Capture the cell that displays the provided text and extract its [X, Y] central coordinate. 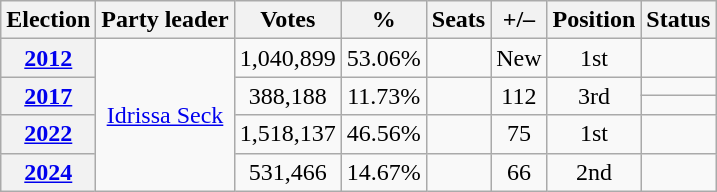
2nd [594, 172]
112 [519, 96]
11.73% [384, 96]
+/– [519, 20]
66 [519, 172]
2022 [48, 134]
75 [519, 134]
Election [48, 20]
3rd [594, 96]
388,188 [288, 96]
Seats [458, 20]
Position [594, 20]
Party leader [165, 20]
2024 [48, 172]
Status [678, 20]
2012 [48, 58]
2017 [48, 96]
53.06% [384, 58]
1,518,137 [288, 134]
Idrissa Seck [165, 115]
46.56% [384, 134]
New [519, 58]
Votes [288, 20]
14.67% [384, 172]
1,040,899 [288, 58]
531,466 [288, 172]
% [384, 20]
